Find where the given text appears and provide that cell's center as [x, y] coordinate. 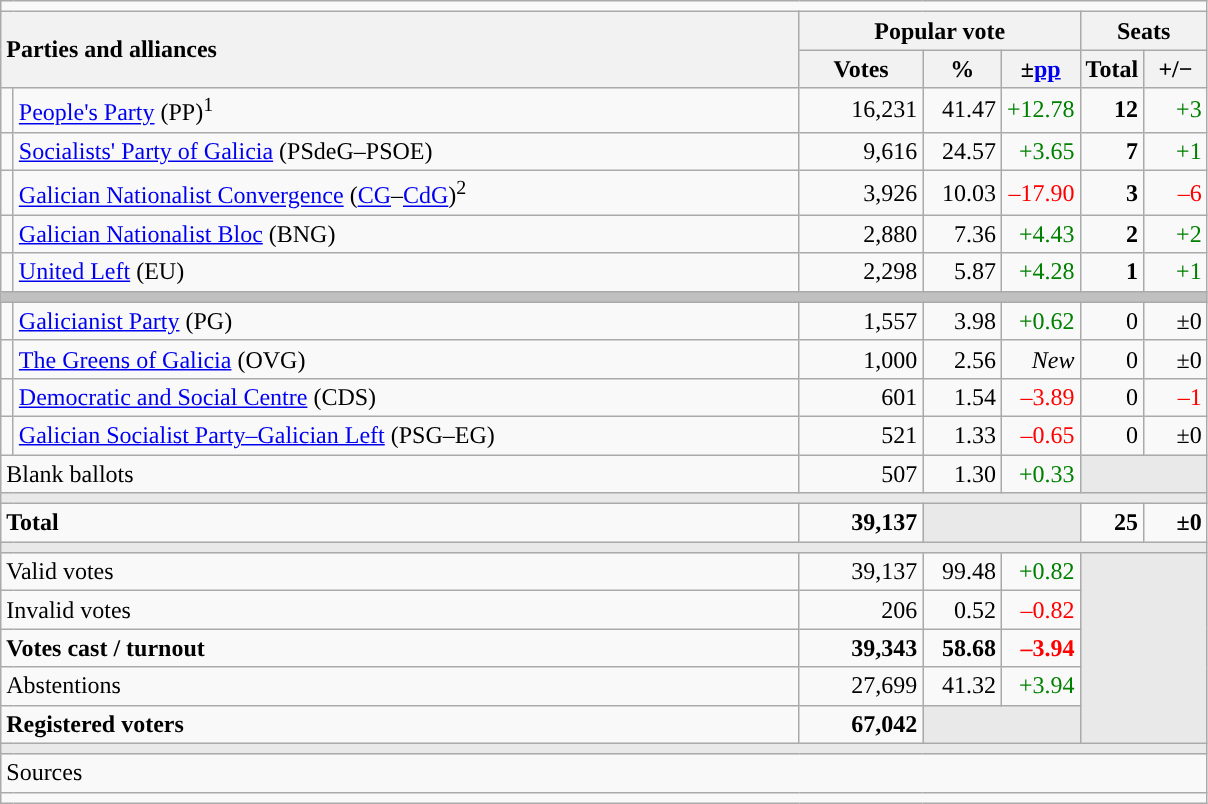
7 [1112, 151]
+12.78 [1040, 110]
0.52 [962, 610]
+0.62 [1040, 321]
Socialists' Party of Galicia (PSdeG–PSOE) [406, 151]
206 [861, 610]
Valid votes [400, 572]
2.56 [962, 359]
9,616 [861, 151]
1.33 [962, 435]
Sources [604, 773]
Votes cast / turnout [400, 648]
Popular vote [940, 31]
–6 [1176, 194]
10.03 [962, 194]
–17.90 [1040, 194]
+3 [1176, 110]
Votes [861, 69]
New [1040, 359]
+0.82 [1040, 572]
–1 [1176, 397]
1,557 [861, 321]
1 [1112, 272]
+4.43 [1040, 234]
Registered voters [400, 724]
507 [861, 474]
People's Party (PP)1 [406, 110]
3.98 [962, 321]
±pp [1040, 69]
25 [1112, 523]
+2 [1176, 234]
Blank ballots [400, 474]
1,000 [861, 359]
Abstentions [400, 686]
41.47 [962, 110]
+3.94 [1040, 686]
2,298 [861, 272]
99.48 [962, 572]
Galician Nationalist Bloc (BNG) [406, 234]
41.32 [962, 686]
67,042 [861, 724]
3 [1112, 194]
+4.28 [1040, 272]
Galicianist Party (PG) [406, 321]
12 [1112, 110]
Invalid votes [400, 610]
521 [861, 435]
1.54 [962, 397]
–0.82 [1040, 610]
27,699 [861, 686]
–3.89 [1040, 397]
Democratic and Social Centre (CDS) [406, 397]
58.68 [962, 648]
Seats [1144, 31]
39,343 [861, 648]
+3.65 [1040, 151]
% [962, 69]
United Left (EU) [406, 272]
3,926 [861, 194]
Parties and alliances [400, 50]
24.57 [962, 151]
601 [861, 397]
16,231 [861, 110]
Galician Nationalist Convergence (CG–CdG)2 [406, 194]
+/− [1176, 69]
1.30 [962, 474]
Galician Socialist Party–Galician Left (PSG–EG) [406, 435]
7.36 [962, 234]
+0.33 [1040, 474]
2,880 [861, 234]
–0.65 [1040, 435]
–3.94 [1040, 648]
2 [1112, 234]
The Greens of Galicia (OVG) [406, 359]
5.87 [962, 272]
